Determine the (x, y) coordinate at the center of the cell enclosing the given text.  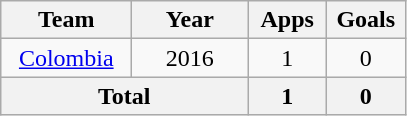
Colombia (66, 58)
Apps (288, 20)
Team (66, 20)
2016 (190, 58)
Goals (366, 20)
Year (190, 20)
Total (124, 96)
